From the cell containing the given text, extract its center point as (x, y) coordinate. 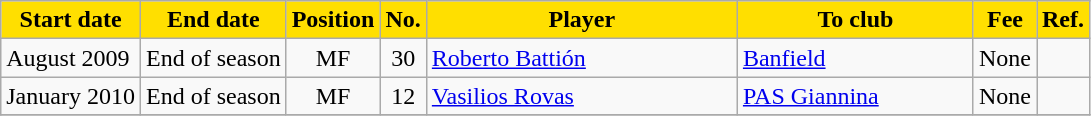
Fee (1004, 20)
30 (403, 58)
Start date (71, 20)
End date (213, 20)
January 2010 (71, 96)
Banfield (855, 58)
Position (333, 20)
Player (582, 20)
No. (403, 20)
August 2009 (71, 58)
Ref. (1062, 20)
To club (855, 20)
Roberto Battión (582, 58)
12 (403, 96)
PAS Giannina (855, 96)
Vasilios Rovas (582, 96)
